Extract the [x, y] coordinate from the center of the cell holding the provided text.  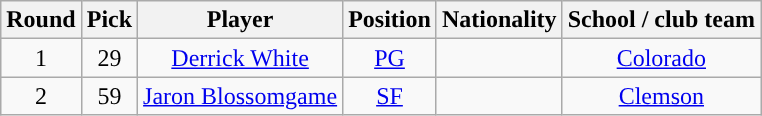
Player [240, 20]
Round [41, 20]
1 [41, 58]
Clemson [661, 96]
PG [390, 58]
29 [109, 58]
59 [109, 96]
SF [390, 96]
Nationality [499, 20]
Jaron Blossomgame [240, 96]
2 [41, 96]
Pick [109, 20]
School / club team [661, 20]
Position [390, 20]
Colorado [661, 58]
Derrick White [240, 58]
